Provide the (X, Y) coordinate of the cell's center where the given text is located.  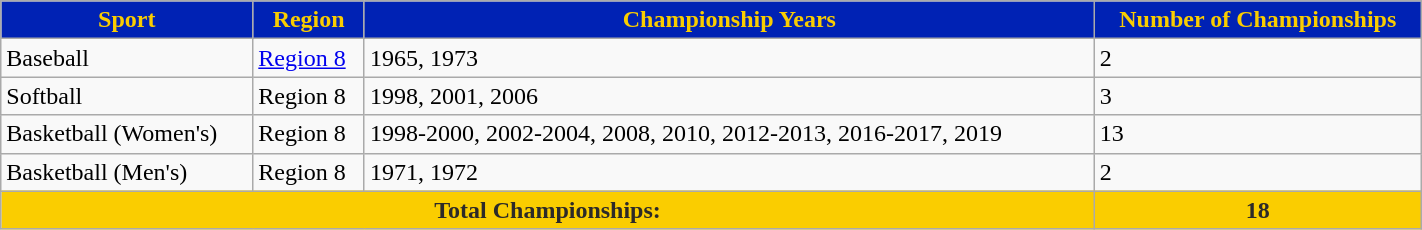
Basketball (Men's) (127, 172)
1965, 1973 (729, 58)
Number of Championships (1258, 20)
1998, 2001, 2006 (729, 96)
Baseball (127, 58)
Total Championships: (548, 210)
18 (1258, 210)
Softball (127, 96)
13 (1258, 134)
1998-2000, 2002-2004, 2008, 2010, 2012-2013, 2016-2017, 2019 (729, 134)
3 (1258, 96)
Championship Years (729, 20)
1971, 1972 (729, 172)
Basketball (Women's) (127, 134)
Sport (127, 20)
Region (309, 20)
